Find where the given text appears and provide that cell's center as (X, Y) coordinate. 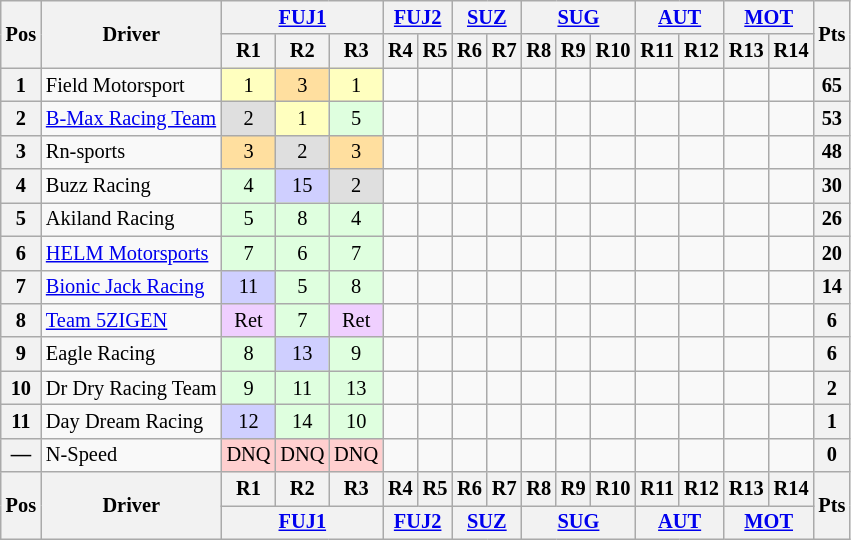
12 (249, 421)
26 (832, 219)
B-Max Racing Team (132, 118)
53 (832, 118)
20 (832, 253)
15 (302, 186)
— (21, 455)
N-Speed (132, 455)
Dr Dry Racing Team (132, 388)
Field Motorsport (132, 85)
HELM Motorsports (132, 253)
Rn-sports (132, 152)
65 (832, 85)
48 (832, 152)
30 (832, 186)
Buzz Racing (132, 186)
Akiland Racing (132, 219)
Day Dream Racing (132, 421)
Bionic Jack Racing (132, 287)
0 (832, 455)
Eagle Racing (132, 354)
Team 5ZIGEN (132, 320)
